For the text-containing cell, return its midpoint in (X, Y) coordinate format. 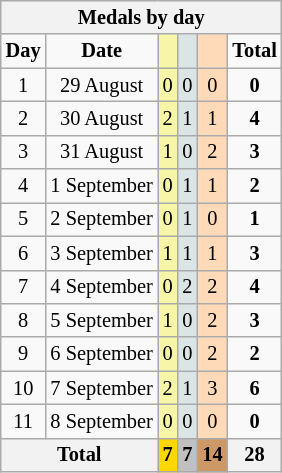
11 (24, 421)
2 September (102, 219)
31 August (102, 152)
30 August (102, 118)
29 August (102, 85)
7 September (102, 388)
9 (24, 354)
10 (24, 388)
Day (24, 51)
5 (24, 219)
6 September (102, 354)
8 (24, 320)
14 (212, 455)
4 September (102, 287)
28 (254, 455)
5 September (102, 320)
3 September (102, 253)
1 September (102, 186)
8 September (102, 421)
Medals by day (142, 17)
Date (102, 51)
